Output the (x, y) coordinate of the center of the cell containing the given text.  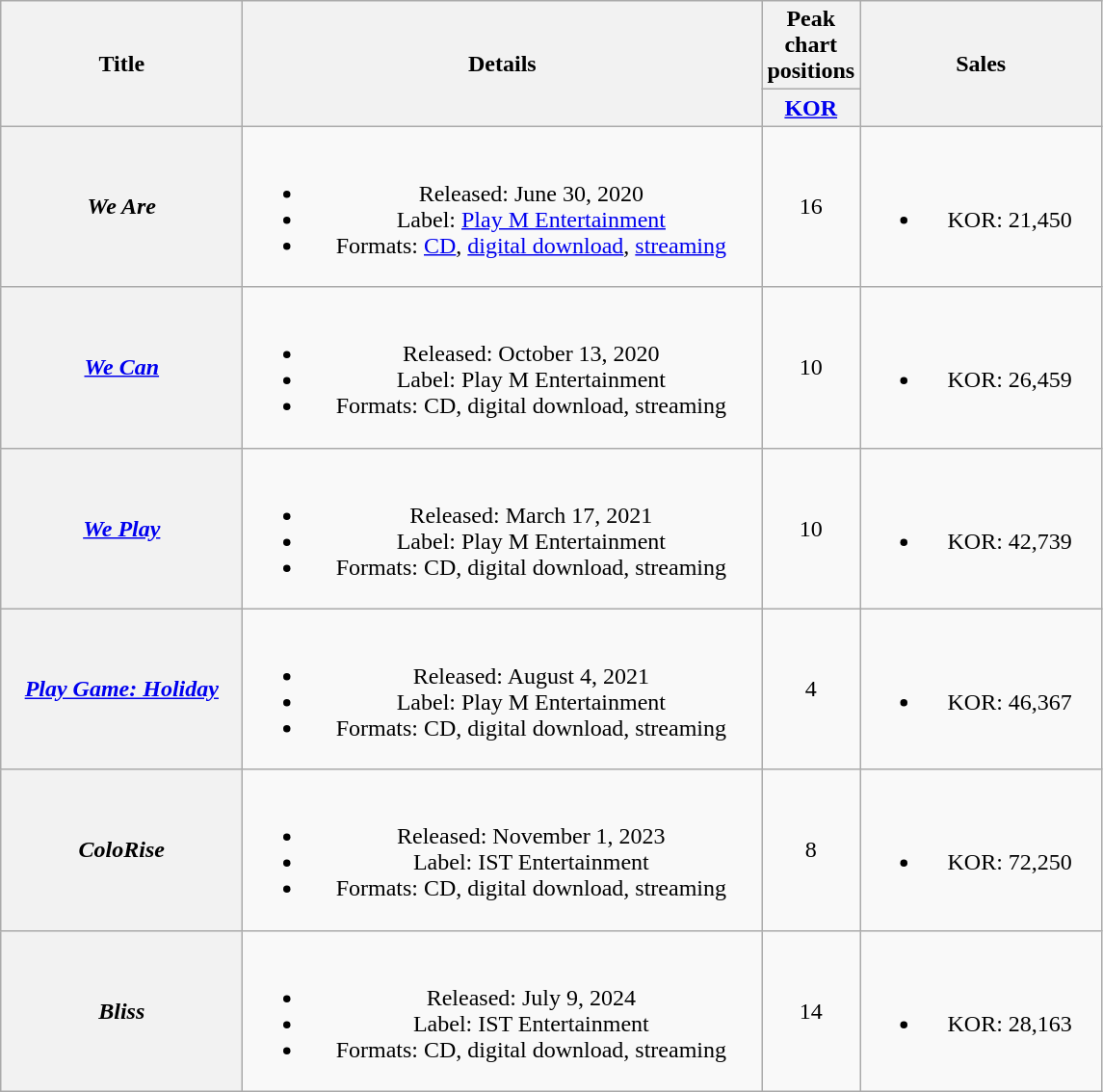
14 (811, 1011)
KOR: 26,459 (981, 368)
4 (811, 689)
Released: August 4, 2021Label: Play M EntertainmentFormats: CD, digital download, streaming (503, 689)
16 (811, 206)
Released: November 1, 2023Label: IST EntertainmentFormats: CD, digital download, streaming (503, 849)
Sales (981, 64)
KOR: 28,163 (981, 1011)
Title (121, 64)
We Play (121, 528)
KOR: 42,739 (981, 528)
KOR: 46,367 (981, 689)
Details (503, 64)
ColoRise (121, 849)
Peak chart positions (811, 45)
Released: March 17, 2021Label: Play M EntertainmentFormats: CD, digital download, streaming (503, 528)
Released: June 30, 2020Label: Play M EntertainmentFormats: CD, digital download, streaming (503, 206)
Bliss (121, 1011)
8 (811, 849)
KOR (811, 108)
We Are (121, 206)
Released: October 13, 2020Label: Play M EntertainmentFormats: CD, digital download, streaming (503, 368)
Play Game: Holiday (121, 689)
KOR: 72,250 (981, 849)
We Can (121, 368)
KOR: 21,450 (981, 206)
Released: July 9, 2024Label: IST EntertainmentFormats: CD, digital download, streaming (503, 1011)
